Provide the [X, Y] coordinate of the cell's center where the given text is located.  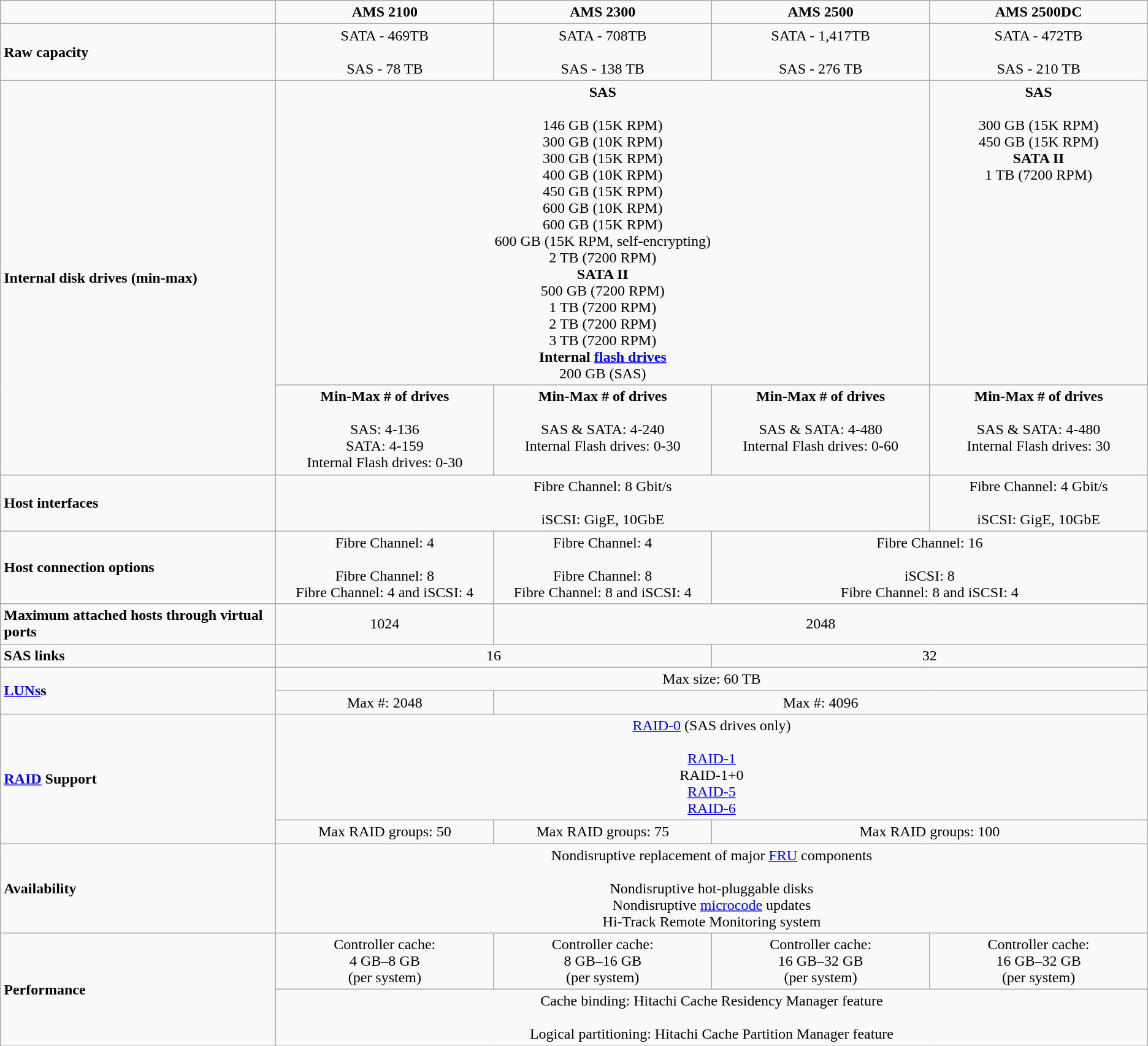
RAID-0 (SAS drives only)RAID-1 RAID-1+0 RAID-5 RAID-6 [712, 766]
Host interfaces [139, 503]
Fibre Channel: 8 Gbit/siSCSI: GigE, 10GbE [603, 503]
LUNss [139, 690]
Max RAID groups: 75 [602, 831]
Availability [139, 888]
Fibre Channel: 4 Gbit/siSCSI: GigE, 10GbE [1039, 503]
Max #: 2048 [385, 702]
Controller cache:8 GB–16 GB(per system) [602, 961]
Host connection options [139, 568]
Internal disk drives (min-max) [139, 277]
Maximum attached hosts through virtual ports [139, 624]
SAS links [139, 655]
Min-Max # of drivesSAS & SATA: 4-480 Internal Flash drives: 0-60 [821, 430]
2048 [821, 624]
Max size: 60 TB [712, 679]
SATA - 708TBSAS - 138 TB [602, 52]
SATA - 472TBSAS - 210 TB [1039, 52]
SATA - 469TBSAS - 78 TB [385, 52]
Min-Max # of drivesSAS & SATA: 4-480 Internal Flash drives: 30 [1039, 430]
Fibre Channel: 4Fibre Channel: 8 Fibre Channel: 8 and iSCSI: 4 [602, 568]
32 [930, 655]
Min-Max # of drivesSAS & SATA: 4-240 Internal Flash drives: 0-30 [602, 430]
SAS300 GB (15K RPM) 450 GB (15K RPM) SATA II 1 TB (7200 RPM) [1039, 233]
Max RAID groups: 50 [385, 831]
SATA - 1,417TBSAS - 276 TB [821, 52]
Min-Max # of drivesSAS: 4-136 SATA: 4-159 Internal Flash drives: 0-30 [385, 430]
1024 [385, 624]
Performance [139, 990]
RAID Support [139, 779]
Nondisruptive replacement of major FRU componentsNondisruptive hot-pluggable disks Nondisruptive microcode updates Hi-Track Remote Monitoring system [712, 888]
Raw capacity [139, 52]
AMS 2100 [385, 12]
Cache binding: Hitachi Cache Residency Manager featureLogical partitioning: Hitachi Cache Partition Manager feature [712, 1018]
Controller cache:4 GB–8 GB(per system) [385, 961]
16 [494, 655]
Fibre Channel: 4Fibre Channel: 8 Fibre Channel: 4 and iSCSI: 4 [385, 568]
AMS 2300 [602, 12]
AMS 2500DC [1039, 12]
Max #: 4096 [821, 702]
Max RAID groups: 100 [930, 831]
Fibre Channel: 16iSCSI: 8 Fibre Channel: 8 and iSCSI: 4 [930, 568]
AMS 2500 [821, 12]
